Detect which cell encompasses the target text, then output its [x, y] center coordinate. 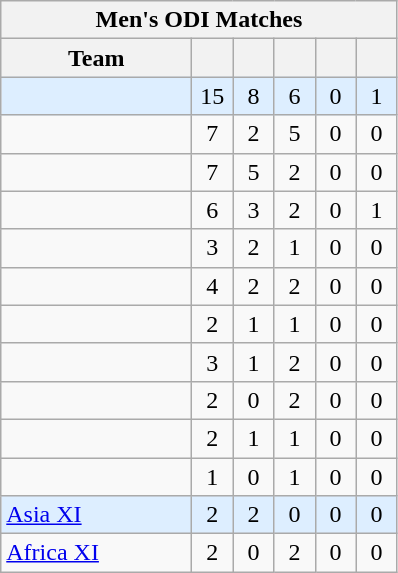
Africa XI [96, 553]
4 [212, 286]
Team [96, 58]
8 [254, 96]
15 [212, 96]
Men's ODI Matches [199, 20]
Asia XI [96, 515]
